Search for the cell housing the specified text and yield its [x, y] center coordinate. 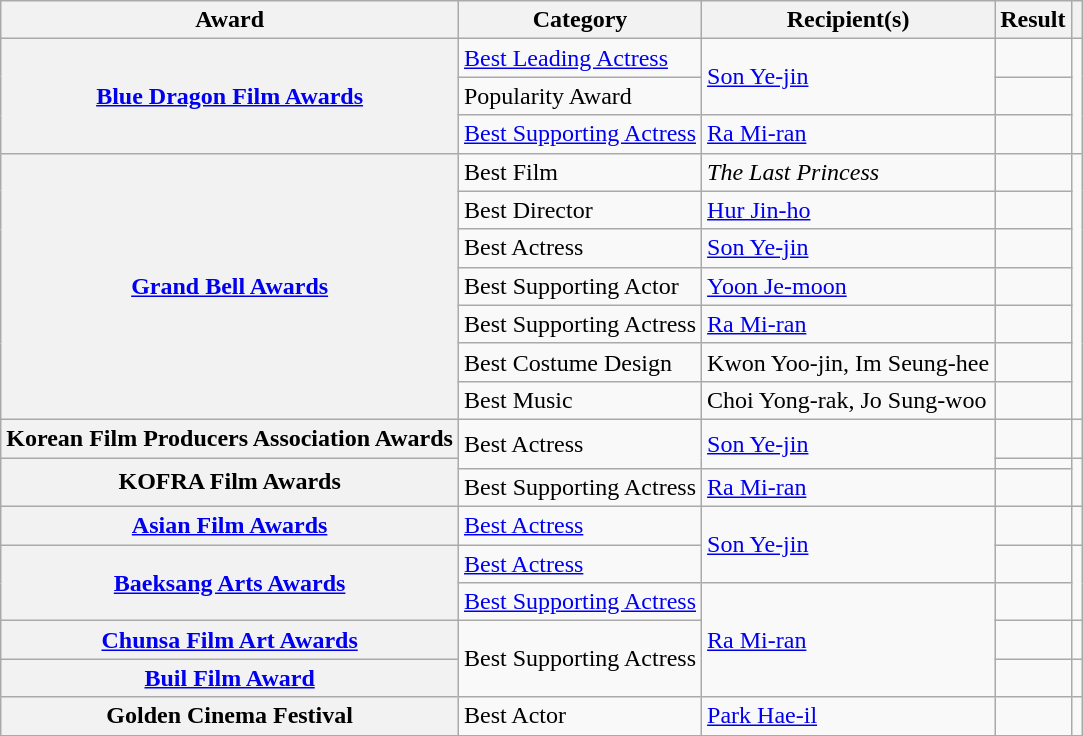
Popularity Award [580, 96]
Kwon Yoo-jin, Im Seung-hee [848, 362]
Award [230, 20]
Recipient(s) [848, 20]
Chunsa Film Art Awards [230, 640]
Yoon Je-moon [848, 286]
Blue Dragon Film Awards [230, 96]
Buil Film Award [230, 678]
Best Supporting Actor [580, 286]
Best Film [580, 172]
Park Hae-il [848, 716]
Best Actor [580, 716]
KOFRA Film Awards [230, 482]
Korean Film Producers Association Awards [230, 438]
Result [1033, 20]
Asian Film Awards [230, 526]
Golden Cinema Festival [230, 716]
Best Music [580, 400]
Grand Bell Awards [230, 286]
Hur Jin-ho [848, 210]
Best Costume Design [580, 362]
Choi Yong-rak, Jo Sung-woo [848, 400]
Category [580, 20]
Best Director [580, 210]
Best Leading Actress [580, 58]
The Last Princess [848, 172]
Baeksang Arts Awards [230, 583]
